Return (X, Y) of the center of cell containing provided text 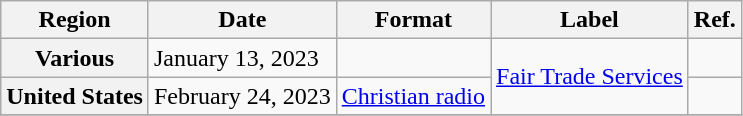
United States (75, 96)
Date (242, 20)
Fair Trade Services (590, 77)
Christian radio (413, 96)
Various (75, 58)
Format (413, 20)
Label (590, 20)
February 24, 2023 (242, 96)
January 13, 2023 (242, 58)
Region (75, 20)
Ref. (714, 20)
